Pinpoint the cell where the given text exists, returning its (x, y) midpoint coordinate. 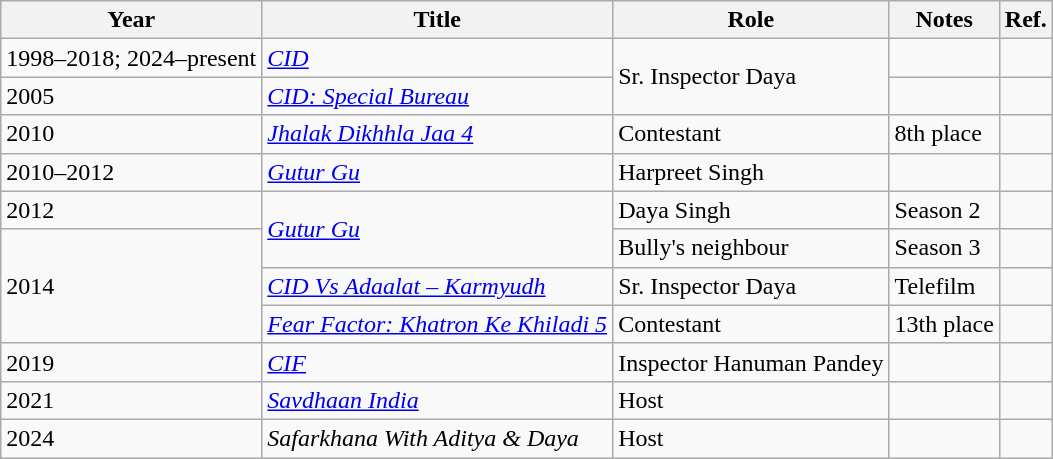
Notes (944, 20)
2012 (132, 210)
CIF (438, 362)
8th place (944, 134)
CID: Special Bureau (438, 96)
13th place (944, 324)
Jhalak Dikhhla Jaa 4 (438, 134)
Harpreet Singh (751, 172)
Ref. (1026, 20)
Daya Singh (751, 210)
CID (438, 58)
2010 (132, 134)
2005 (132, 96)
Fear Factor: Khatron Ke Khiladi 5 (438, 324)
2010–2012 (132, 172)
Title (438, 20)
Telefilm (944, 286)
Year (132, 20)
2024 (132, 438)
Safarkhana With Aditya & Daya (438, 438)
Season 3 (944, 248)
2014 (132, 286)
2019 (132, 362)
Bully's neighbour (751, 248)
CID Vs Adaalat – Karmyudh (438, 286)
Role (751, 20)
Savdhaan India (438, 400)
2021 (132, 400)
1998–2018; 2024–present (132, 58)
Inspector Hanuman Pandey (751, 362)
Season 2 (944, 210)
